Return the (X, Y) coordinate for the center point of the cell that contains the specified text.  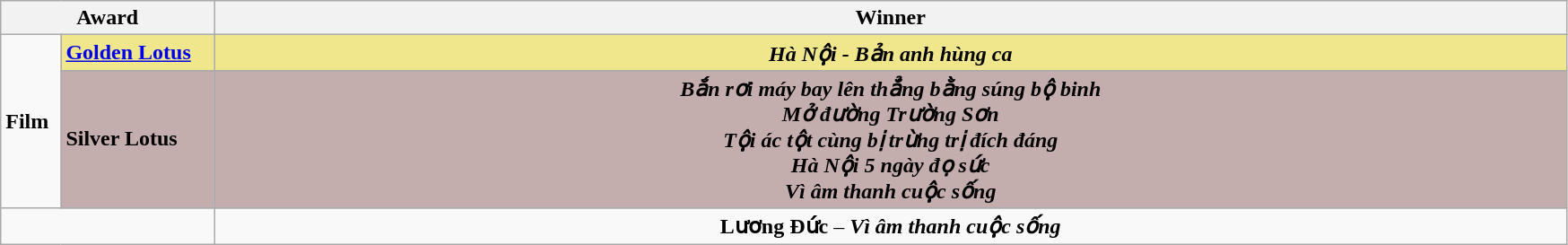
Award (108, 18)
Winner (891, 18)
Film (30, 122)
Bắn rơi máy bay lên thẳng bằng súng bộ binhMở đường Trường SơnTội ác tột cùng bị trừng trị đích đángHà Nội 5 ngày đọ sứcVì âm thanh cuộc sống (891, 139)
Golden Lotus (138, 53)
Lương Đức – Vì âm thanh cuộc sống (891, 226)
Silver Lotus (138, 139)
Hà Nội - Bản anh hùng ca (891, 53)
